Pinpoint the cell where the given text exists, returning its (x, y) midpoint coordinate. 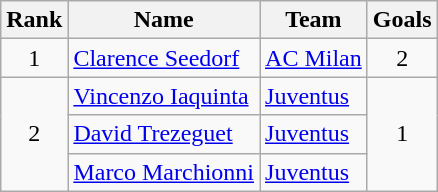
David Trezeguet (164, 134)
AC Milan (314, 58)
Vincenzo Iaquinta (164, 96)
Clarence Seedorf (164, 58)
Goals (402, 20)
Marco Marchionni (164, 172)
Team (314, 20)
Rank (34, 20)
Name (164, 20)
